For the text-containing cell, return its midpoint in [X, Y] coordinate format. 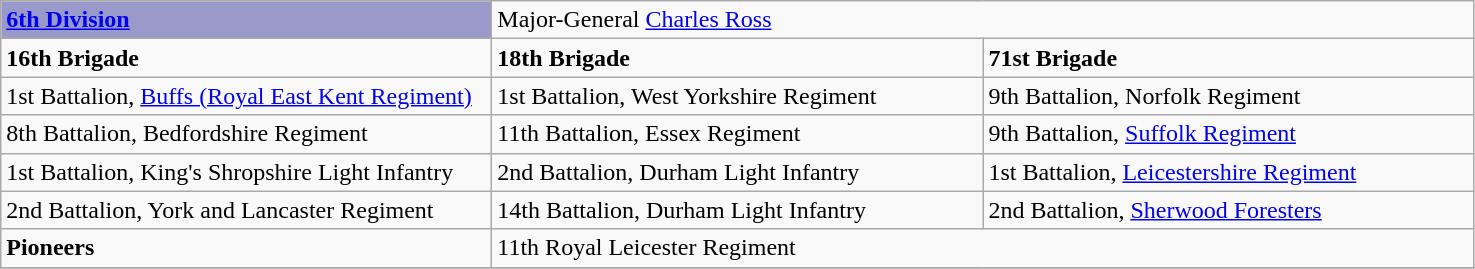
6th Division [246, 20]
Major-General Charles Ross [983, 20]
8th Battalion, Bedfordshire Regiment [246, 134]
11th Battalion, Essex Regiment [738, 134]
1st Battalion, Leicestershire Regiment [1228, 172]
1st Battalion, Buffs (Royal East Kent Regiment) [246, 96]
2nd Battalion, York and Lancaster Regiment [246, 210]
2nd Battalion, Sherwood Foresters [1228, 210]
14th Battalion, Durham Light Infantry [738, 210]
16th Brigade [246, 58]
11th Royal Leicester Regiment [983, 248]
9th Battalion, Suffolk Regiment [1228, 134]
18th Brigade [738, 58]
9th Battalion, Norfolk Regiment [1228, 96]
71st Brigade [1228, 58]
2nd Battalion, Durham Light Infantry [738, 172]
Pioneers [246, 248]
1st Battalion, King's Shropshire Light Infantry [246, 172]
1st Battalion, West Yorkshire Regiment [738, 96]
